Scan for the cell matching the given text and deliver its [X, Y] coordinate at center. 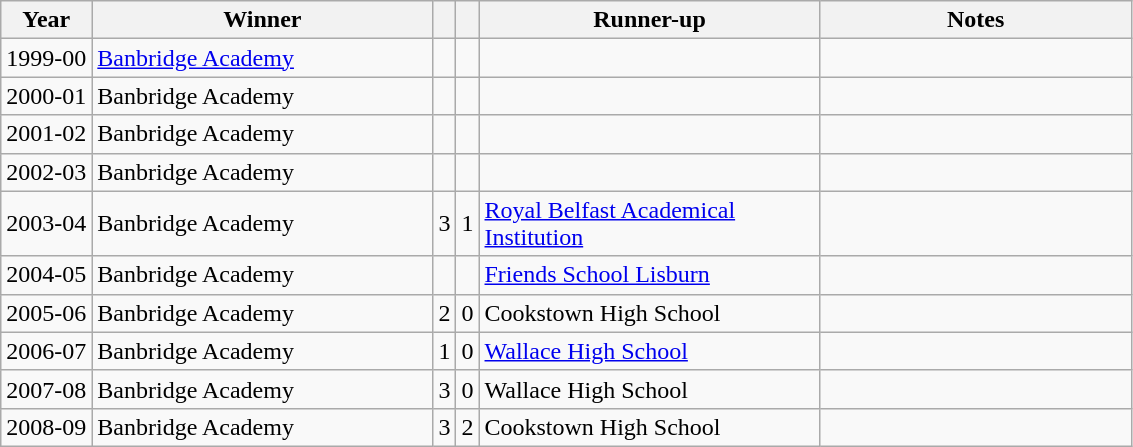
2000-01 [46, 96]
2004-05 [46, 275]
2005-06 [46, 313]
Royal Belfast Academical Institution [650, 224]
Winner [262, 20]
2001-02 [46, 134]
2007-08 [46, 389]
Friends School Lisburn [650, 275]
Runner-up [650, 20]
2002-03 [46, 172]
2006-07 [46, 351]
2003-04 [46, 224]
1999-00 [46, 58]
Year [46, 20]
2008-09 [46, 427]
Notes [976, 20]
